Return the (X, Y) coordinate for the center point of the cell that contains the specified text.  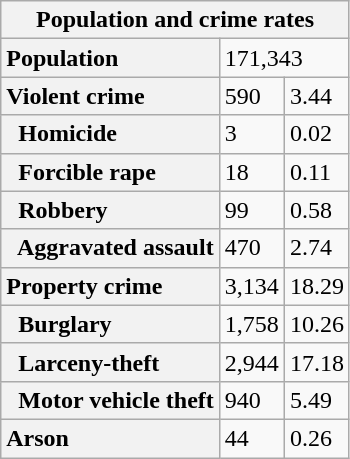
2,944 (252, 362)
Homicide (110, 134)
Population and crime rates (176, 20)
Aggravated assault (110, 248)
Robbery (110, 210)
Burglary (110, 324)
17.18 (316, 362)
590 (252, 96)
44 (252, 438)
Population (110, 58)
3,134 (252, 286)
Forcible rape (110, 172)
3 (252, 134)
18 (252, 172)
0.26 (316, 438)
99 (252, 210)
0.11 (316, 172)
Arson (110, 438)
0.02 (316, 134)
0.58 (316, 210)
5.49 (316, 400)
940 (252, 400)
Property crime (110, 286)
3.44 (316, 96)
Motor vehicle theft (110, 400)
10.26 (316, 324)
18.29 (316, 286)
470 (252, 248)
Violent crime (110, 96)
Larceny-theft (110, 362)
2.74 (316, 248)
1,758 (252, 324)
171,343 (284, 58)
